Determine the [X, Y] coordinate at the center of the cell enclosing the given text.  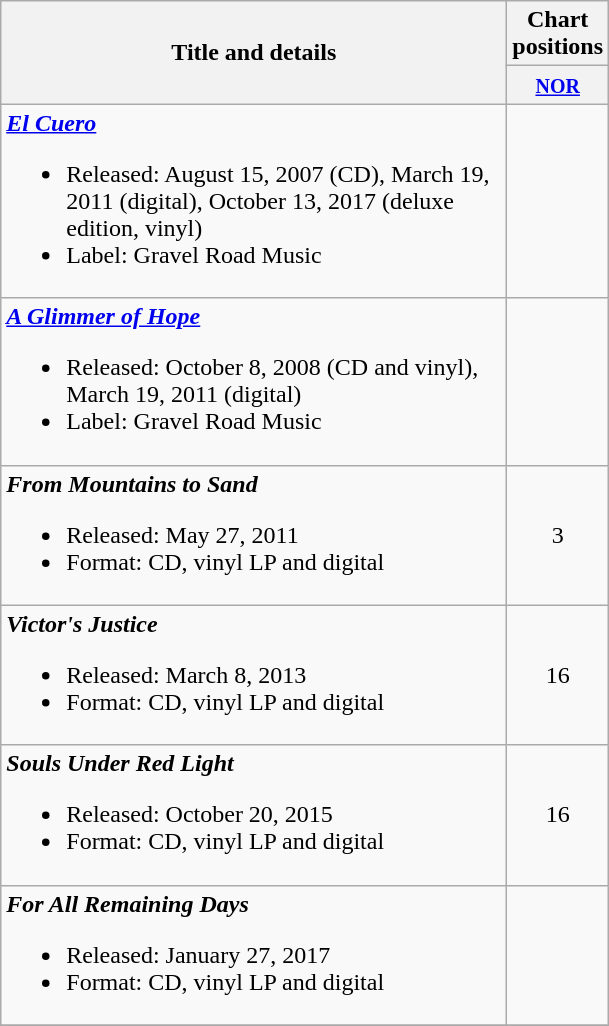
NOR [558, 85]
3 [558, 535]
Souls Under Red LightReleased: October 20, 2015Format: CD, vinyl LP and digital [254, 815]
Victor's JusticeReleased: March 8, 2013Format: CD, vinyl LP and digital [254, 675]
From Mountains to SandReleased: May 27, 2011Format: CD, vinyl LP and digital [254, 535]
A Glimmer of HopeReleased: October 8, 2008 (CD and vinyl), March 19, 2011 (digital)Label: Gravel Road Music [254, 382]
For All Remaining DaysReleased: January 27, 2017Format: CD, vinyl LP and digital [254, 955]
Title and details [254, 52]
El CueroReleased: August 15, 2007 (CD), March 19, 2011 (digital), October 13, 2017 (deluxe edition, vinyl)Label: Gravel Road Music [254, 201]
Chart positions [558, 34]
